Extract the [x, y] coordinate from the center of the cell holding the provided text.  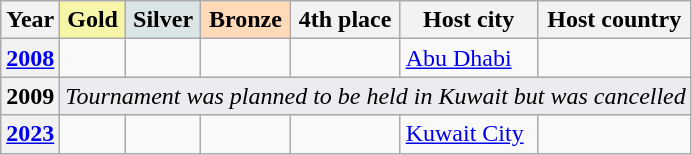
Kuwait City [468, 134]
Host country [614, 20]
Year [30, 20]
Gold [93, 20]
2009 [30, 96]
Tournament was planned to be held in Kuwait but was cancelled [376, 96]
2023 [30, 134]
2008 [30, 58]
Abu Dhabi [468, 58]
Host city [468, 20]
Bronze [246, 20]
Silver [162, 20]
4th place [345, 20]
